For the text-containing cell, return its midpoint in (x, y) coordinate format. 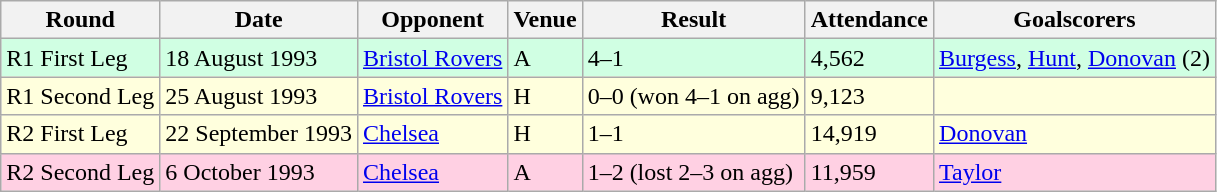
4,562 (869, 58)
1–2 (lost 2–3 on agg) (694, 172)
Venue (545, 20)
Goalscorers (1075, 20)
9,123 (869, 96)
R1 First Leg (80, 58)
Date (259, 20)
0–0 (won 4–1 on agg) (694, 96)
Donovan (1075, 134)
14,919 (869, 134)
22 September 1993 (259, 134)
Opponent (432, 20)
11,959 (869, 172)
Burgess, Hunt, Donovan (2) (1075, 58)
25 August 1993 (259, 96)
1–1 (694, 134)
4–1 (694, 58)
Round (80, 20)
R2 Second Leg (80, 172)
18 August 1993 (259, 58)
6 October 1993 (259, 172)
Attendance (869, 20)
Result (694, 20)
R1 Second Leg (80, 96)
Taylor (1075, 172)
R2 First Leg (80, 134)
